Provide the [x, y] coordinate of the cell's center where the given text is located.  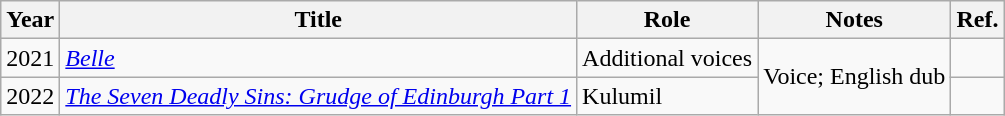
Kulumil [668, 96]
Voice; English dub [854, 77]
The Seven Deadly Sins: Grudge of Edinburgh Part 1 [318, 96]
Belle [318, 58]
2022 [30, 96]
Ref. [978, 20]
Additional voices [668, 58]
Notes [854, 20]
2021 [30, 58]
Title [318, 20]
Role [668, 20]
Year [30, 20]
